Find where the given text appears and provide that cell's center as [x, y] coordinate. 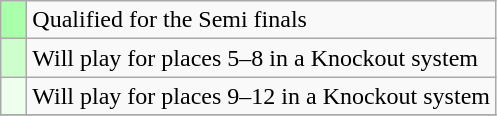
Qualified for the Semi finals [262, 20]
Will play for places 9–12 in a Knockout system [262, 96]
Will play for places 5–8 in a Knockout system [262, 58]
